Find where the given text appears and provide that cell's center as [x, y] coordinate. 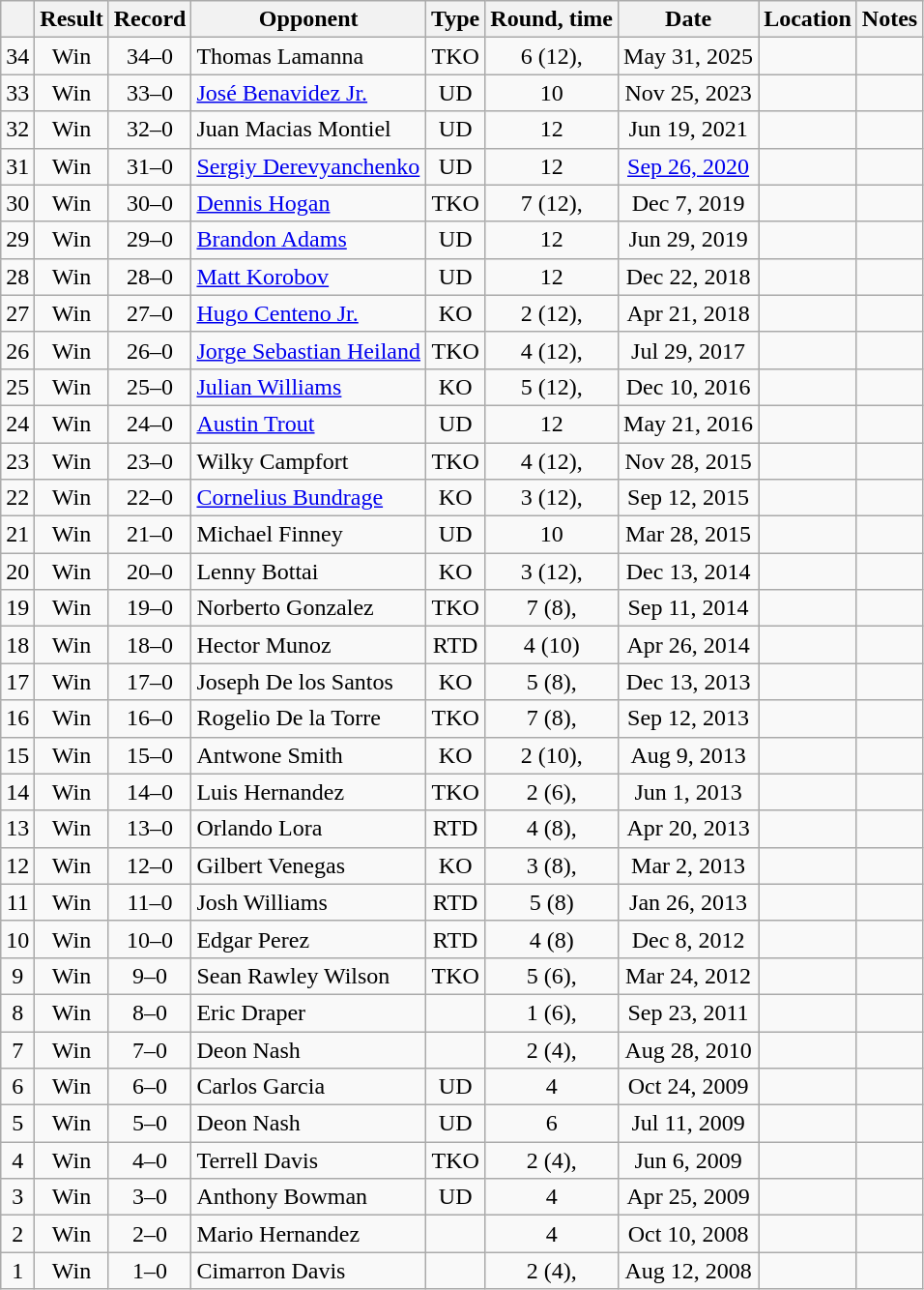
28 [17, 277]
Apr 25, 2009 [688, 1197]
29 [17, 240]
11–0 [150, 902]
3–0 [150, 1197]
5 (6), [552, 976]
Sergiy Derevyanchenko [309, 166]
Location [808, 19]
Thomas Lamanna [309, 56]
16 [17, 718]
Cornelius Bundrage [309, 498]
34–0 [150, 56]
Jan 26, 2013 [688, 902]
Round, time [552, 19]
Jul 29, 2017 [688, 350]
Hugo Centeno Jr. [309, 313]
Apr 26, 2014 [688, 645]
23–0 [150, 461]
Antwone Smith [309, 755]
9–0 [150, 976]
Apr 21, 2018 [688, 313]
2 (6), [552, 792]
May 31, 2025 [688, 56]
25 [17, 387]
4–0 [150, 1160]
Opponent [309, 19]
21–0 [150, 535]
Notes [889, 19]
1 (6), [552, 1012]
5 [17, 1124]
25–0 [150, 387]
Jun 19, 2021 [688, 130]
2 (10), [552, 755]
May 21, 2016 [688, 424]
Nov 28, 2015 [688, 461]
Dec 13, 2014 [688, 572]
Mario Hernandez [309, 1234]
4 (8), [552, 829]
Orlando Lora [309, 829]
Edgar Perez [309, 939]
Date [688, 19]
Terrell Davis [309, 1160]
Aug 28, 2010 [688, 1049]
José Benavidez Jr. [309, 93]
Result [72, 19]
24–0 [150, 424]
Sep 26, 2020 [688, 166]
Dec 7, 2019 [688, 203]
Oct 10, 2008 [688, 1234]
Sep 11, 2014 [688, 608]
31 [17, 166]
27–0 [150, 313]
2 (12), [552, 313]
18–0 [150, 645]
7–0 [150, 1049]
6 (12), [552, 56]
Rogelio De la Torre [309, 718]
2–0 [150, 1234]
30 [17, 203]
Dec 13, 2013 [688, 682]
19 [17, 608]
32–0 [150, 130]
22 [17, 498]
5 (8), [552, 682]
4 (10) [552, 645]
3 [17, 1197]
17–0 [150, 682]
Gilbert Venegas [309, 865]
31–0 [150, 166]
Sep 12, 2015 [688, 498]
20 [17, 572]
2 [17, 1234]
21 [17, 535]
Luis Hernandez [309, 792]
4 (8) [552, 939]
Jorge Sebastian Heiland [309, 350]
Dennis Hogan [309, 203]
Norberto Gonzalez [309, 608]
Jun 6, 2009 [688, 1160]
14 [17, 792]
13 [17, 829]
18 [17, 645]
8–0 [150, 1012]
Juan Macias Montiel [309, 130]
Apr 20, 2013 [688, 829]
26 [17, 350]
Matt Korobov [309, 277]
32 [17, 130]
Anthony Bowman [309, 1197]
Jun 1, 2013 [688, 792]
15 [17, 755]
Jun 29, 2019 [688, 240]
Brandon Adams [309, 240]
17 [17, 682]
3 (8), [552, 865]
Cimarron Davis [309, 1271]
6–0 [150, 1087]
Hector Munoz [309, 645]
Lenny Bottai [309, 572]
10–0 [150, 939]
Julian Williams [309, 387]
23 [17, 461]
Dec 8, 2012 [688, 939]
26–0 [150, 350]
Oct 24, 2009 [688, 1087]
12–0 [150, 865]
13–0 [150, 829]
Aug 9, 2013 [688, 755]
Josh Williams [309, 902]
5 (8) [552, 902]
33 [17, 93]
30–0 [150, 203]
33–0 [150, 93]
11 [17, 902]
Sean Rawley Wilson [309, 976]
34 [17, 56]
20–0 [150, 572]
Sep 12, 2013 [688, 718]
Dec 22, 2018 [688, 277]
Carlos Garcia [309, 1087]
29–0 [150, 240]
Nov 25, 2023 [688, 93]
Dec 10, 2016 [688, 387]
1–0 [150, 1271]
Eric Draper [309, 1012]
Michael Finney [309, 535]
16–0 [150, 718]
5 (12), [552, 387]
9 [17, 976]
22–0 [150, 498]
7 (12), [552, 203]
Wilky Campfort [309, 461]
Austin Trout [309, 424]
Mar 28, 2015 [688, 535]
27 [17, 313]
Record [150, 19]
Mar 24, 2012 [688, 976]
19–0 [150, 608]
14–0 [150, 792]
5–0 [150, 1124]
8 [17, 1012]
28–0 [150, 277]
15–0 [150, 755]
Mar 2, 2013 [688, 865]
Jul 11, 2009 [688, 1124]
Sep 23, 2011 [688, 1012]
1 [17, 1271]
7 [17, 1049]
Aug 12, 2008 [688, 1271]
Joseph De los Santos [309, 682]
24 [17, 424]
Type [456, 19]
